Locate the cell with the specified text and output its [x, y] center coordinate. 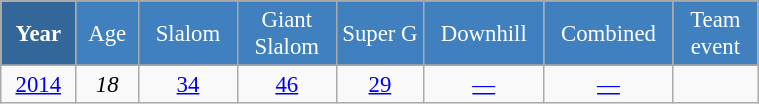
34 [188, 85]
Year [38, 34]
Super G [380, 34]
GiantSlalom [286, 34]
Age [108, 34]
Downhill [484, 34]
Team event [716, 34]
29 [380, 85]
46 [286, 85]
18 [108, 85]
2014 [38, 85]
Combined [608, 34]
Slalom [188, 34]
